Output the (X, Y) coordinate of the center of the cell containing the given text.  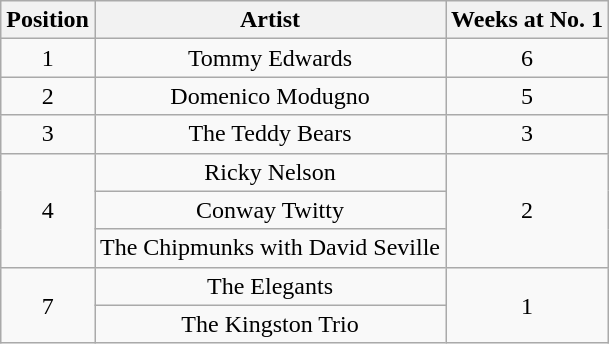
Position (48, 20)
Tommy Edwards (270, 58)
The Teddy Bears (270, 134)
5 (528, 96)
Domenico Modugno (270, 96)
7 (48, 305)
4 (48, 210)
Ricky Nelson (270, 172)
The Elegants (270, 286)
Weeks at No. 1 (528, 20)
The Chipmunks with David Seville (270, 248)
Artist (270, 20)
The Kingston Trio (270, 324)
6 (528, 58)
Conway Twitty (270, 210)
